Capture the cell that displays the provided text and extract its [X, Y] central coordinate. 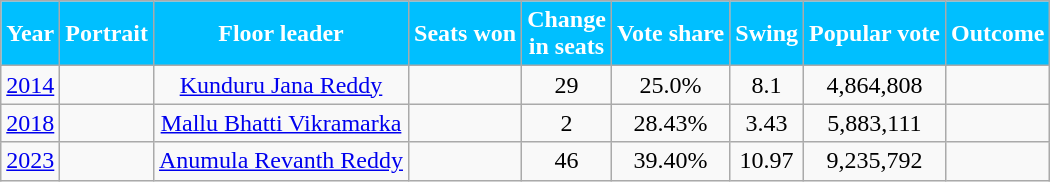
Changein seats [567, 34]
39.40% [670, 161]
4,864,808 [875, 85]
2014 [30, 85]
Swing [767, 34]
2 [567, 123]
2023 [30, 161]
29 [567, 85]
10.97 [767, 161]
3.43 [767, 123]
Year [30, 34]
25.0% [670, 85]
Anumula Revanth Reddy [280, 161]
Seats won [466, 34]
28.43% [670, 123]
9,235,792 [875, 161]
Kunduru Jana Reddy [280, 85]
Popular vote [875, 34]
2018 [30, 123]
Mallu Bhatti Vikramarka [280, 123]
Portrait [107, 34]
5,883,111 [875, 123]
Vote share [670, 34]
Outcome [997, 34]
8.1 [767, 85]
Floor leader [280, 34]
46 [567, 161]
